Capture the cell that displays the provided text and extract its [x, y] central coordinate. 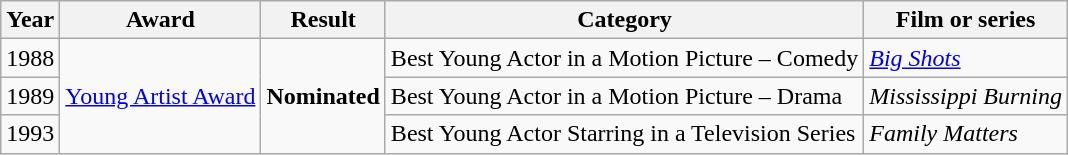
Best Young Actor in a Motion Picture – Comedy [624, 58]
Year [30, 20]
1989 [30, 96]
Category [624, 20]
Result [323, 20]
Big Shots [966, 58]
1988 [30, 58]
1993 [30, 134]
Young Artist Award [160, 96]
Family Matters [966, 134]
Mississippi Burning [966, 96]
Film or series [966, 20]
Best Young Actor in a Motion Picture – Drama [624, 96]
Best Young Actor Starring in a Television Series [624, 134]
Award [160, 20]
Nominated [323, 96]
